Detect which cell encompasses the target text, then output its [x, y] center coordinate. 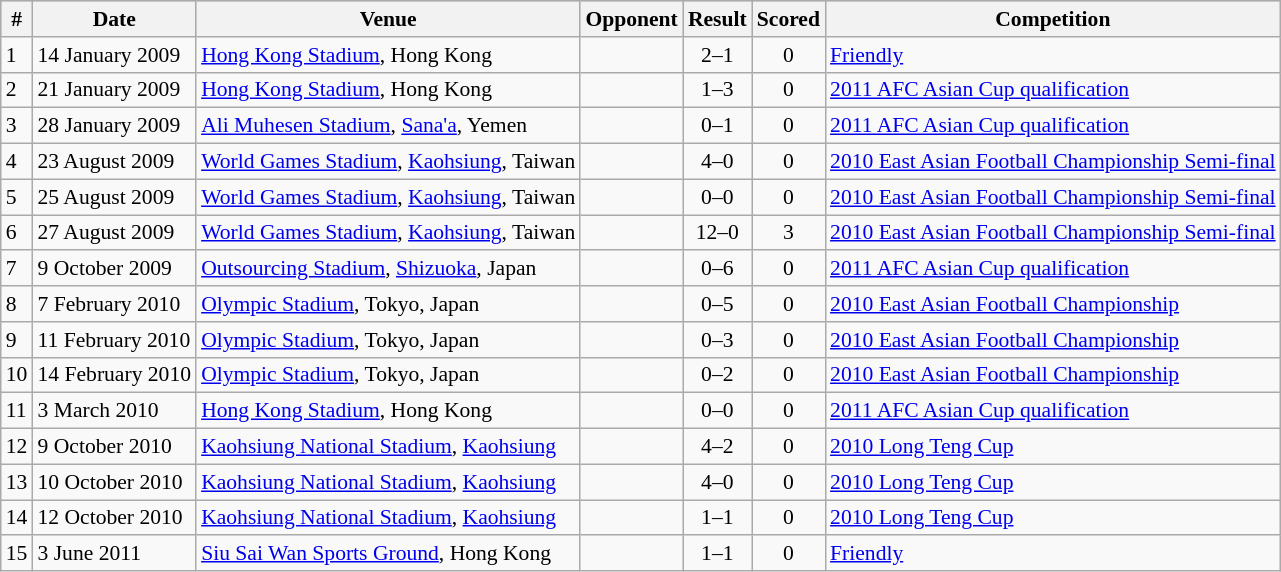
Opponent [632, 19]
7 [17, 269]
1–3 [718, 90]
11 [17, 411]
9 [17, 340]
12 October 2010 [114, 518]
Venue [388, 19]
2 [17, 90]
3 March 2010 [114, 411]
25 August 2009 [114, 197]
14 [17, 518]
11 February 2010 [114, 340]
0–6 [718, 269]
Siu Sai Wan Sports Ground, Hong Kong [388, 554]
9 October 2009 [114, 269]
10 [17, 375]
4 [17, 162]
Outsourcing Stadium, Shizuoka, Japan [388, 269]
4–2 [718, 447]
Ali Muhesen Stadium, Sana'a, Yemen [388, 126]
Scored [788, 19]
Competition [1053, 19]
15 [17, 554]
0–2 [718, 375]
12 [17, 447]
5 [17, 197]
28 January 2009 [114, 126]
14 January 2009 [114, 55]
10 October 2010 [114, 482]
Result [718, 19]
2–1 [718, 55]
23 August 2009 [114, 162]
6 [17, 233]
12–0 [718, 233]
0–3 [718, 340]
21 January 2009 [114, 90]
13 [17, 482]
7 February 2010 [114, 304]
0–1 [718, 126]
1 [17, 55]
9 October 2010 [114, 447]
# [17, 19]
Date [114, 19]
27 August 2009 [114, 233]
0–5 [718, 304]
3 June 2011 [114, 554]
8 [17, 304]
14 February 2010 [114, 375]
